Detect which cell encompasses the target text, then output its [X, Y] center coordinate. 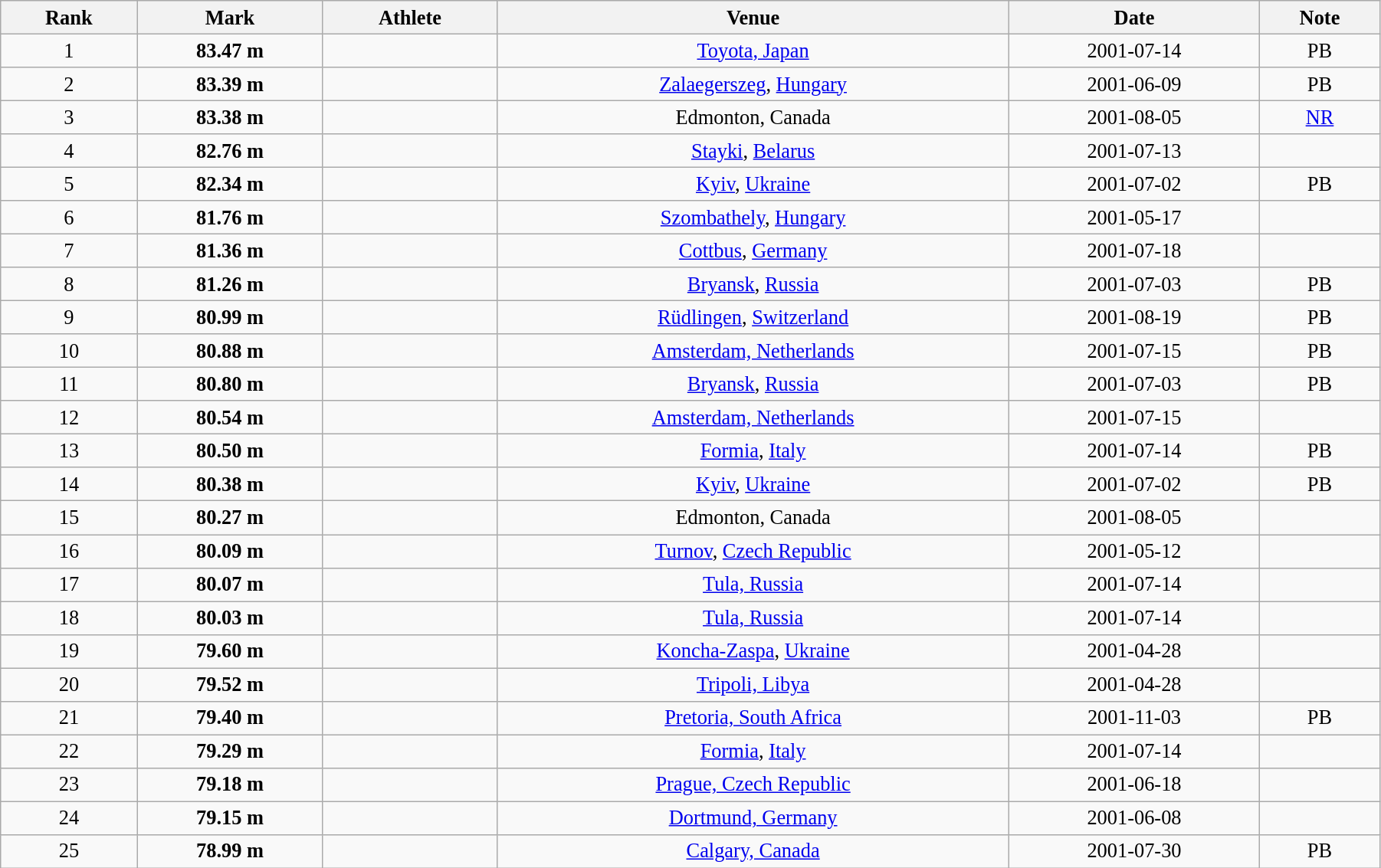
Note [1320, 17]
80.88 m [230, 351]
2001-06-09 [1134, 84]
Pretoria, South Africa [753, 718]
79.18 m [230, 784]
16 [69, 551]
80.38 m [230, 484]
4 [69, 151]
80.54 m [230, 418]
2001-05-17 [1134, 218]
11 [69, 384]
82.76 m [230, 151]
13 [69, 450]
78.99 m [230, 851]
8 [69, 284]
Calgary, Canada [753, 851]
10 [69, 351]
Rüdlingen, Switzerland [753, 317]
6 [69, 218]
79.60 m [230, 651]
NR [1320, 117]
2001-11-03 [1134, 718]
82.34 m [230, 184]
80.80 m [230, 384]
2001-07-13 [1134, 151]
80.07 m [230, 585]
7 [69, 251]
79.40 m [230, 718]
80.03 m [230, 617]
79.52 m [230, 684]
19 [69, 651]
81.76 m [230, 218]
2 [69, 84]
79.29 m [230, 751]
Prague, Czech Republic [753, 784]
79.15 m [230, 817]
80.99 m [230, 317]
Rank [69, 17]
83.47 m [230, 51]
80.50 m [230, 450]
Venue [753, 17]
81.36 m [230, 251]
Athlete [410, 17]
Dortmund, Germany [753, 817]
21 [69, 718]
Date [1134, 17]
Toyota, Japan [753, 51]
83.39 m [230, 84]
14 [69, 484]
24 [69, 817]
5 [69, 184]
2001-07-18 [1134, 251]
9 [69, 317]
25 [69, 851]
Mark [230, 17]
2001-08-19 [1134, 317]
18 [69, 617]
12 [69, 418]
1 [69, 51]
2001-05-12 [1134, 551]
Koncha-Zaspa, Ukraine [753, 651]
2001-06-18 [1134, 784]
15 [69, 518]
22 [69, 751]
2001-07-30 [1134, 851]
2001-06-08 [1134, 817]
Turnov, Czech Republic [753, 551]
Zalaegerszeg, Hungary [753, 84]
Tripoli, Libya [753, 684]
17 [69, 585]
20 [69, 684]
Szombathely, Hungary [753, 218]
23 [69, 784]
Stayki, Belarus [753, 151]
80.27 m [230, 518]
3 [69, 117]
83.38 m [230, 117]
Cottbus, Germany [753, 251]
80.09 m [230, 551]
81.26 m [230, 284]
